Return the [X, Y] coordinate for the center point of the cell that contains the specified text.  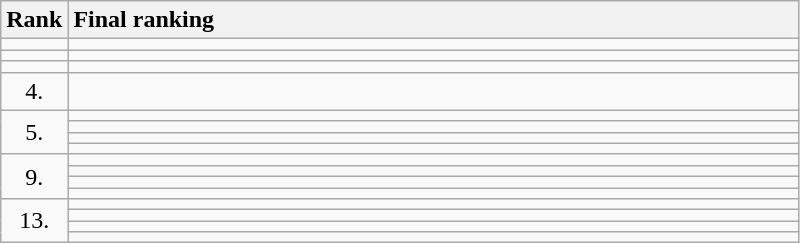
4. [34, 91]
Final ranking [434, 20]
9. [34, 176]
Rank [34, 20]
13. [34, 221]
5. [34, 132]
